Identify which cell holds the provided text, then report its [x, y] central coordinate. 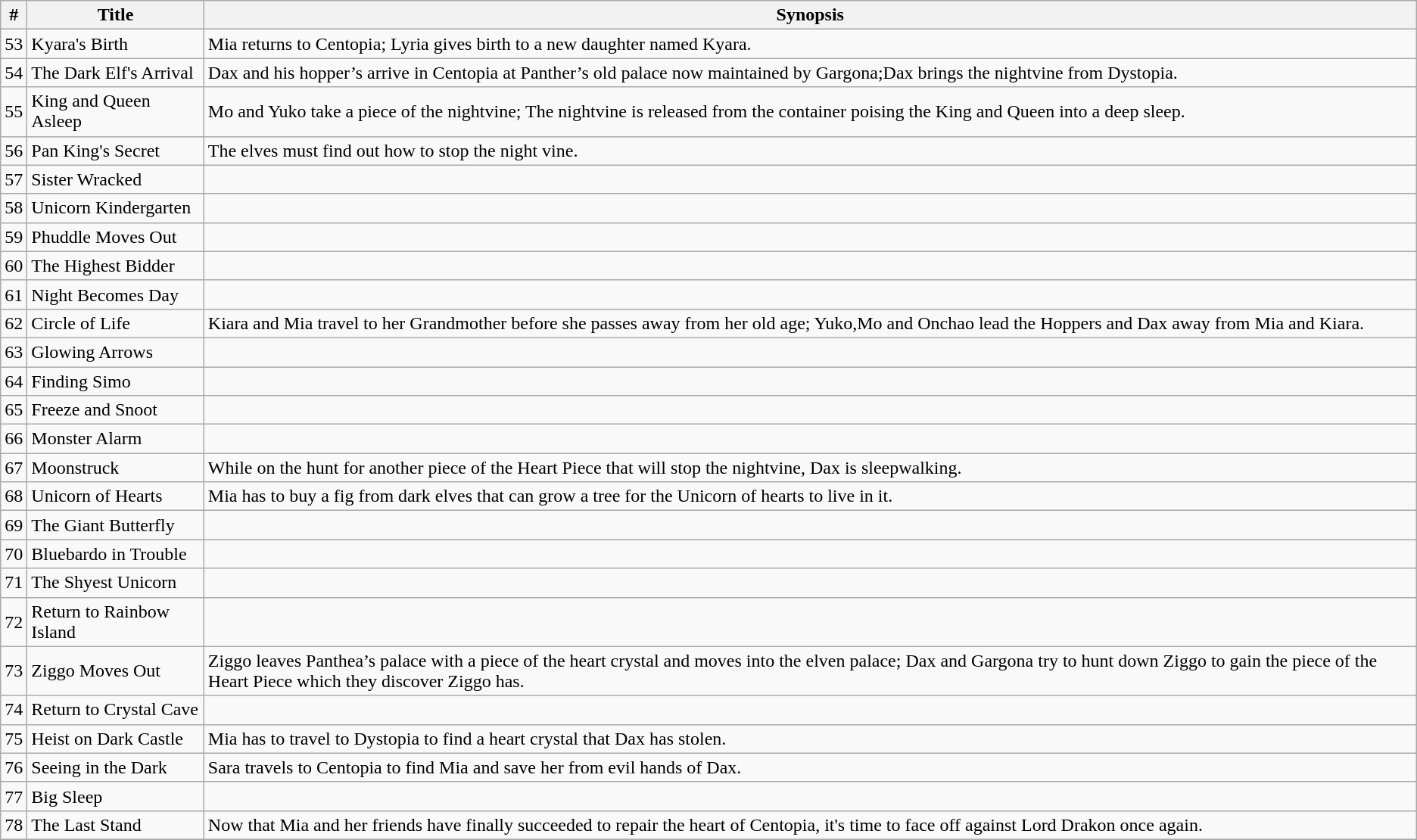
67 [14, 468]
Monster Alarm [115, 439]
The Dark Elf's Arrival [115, 73]
King and Queen Asleep [115, 112]
Freeze and Snoot [115, 410]
Return to Crystal Cave [115, 710]
55 [14, 112]
78 [14, 825]
63 [14, 352]
The Giant Butterfly [115, 525]
Mia has to travel to Dystopia to find a heart crystal that Dax has stolen. [810, 739]
62 [14, 323]
60 [14, 266]
68 [14, 496]
53 [14, 44]
Phuddle Moves Out [115, 237]
While on the hunt for another piece of the Heart Piece that will stop the nightvine, Dax is sleepwalking. [810, 468]
71 [14, 583]
Dax and his hopper’s arrive in Centopia at Panther’s old palace now maintained by Gargona;Dax brings the nightvine from Dystopia. [810, 73]
Mia has to buy a fig from dark elves that can grow a tree for the Unicorn of hearts to live in it. [810, 496]
Kyara's Birth [115, 44]
The Shyest Unicorn [115, 583]
77 [14, 796]
Return to Rainbow Island [115, 622]
Big Sleep [115, 796]
Kiara and Mia travel to her Grandmother before she passes away from her old age; Yuko,Mo and Onchao lead the Hoppers and Dax away from Mia and Kiara. [810, 323]
Night Becomes Day [115, 294]
56 [14, 151]
Unicorn of Hearts [115, 496]
69 [14, 525]
Unicorn Kindergarten [115, 208]
Heist on Dark Castle [115, 739]
Mo and Yuko take a piece of the nightvine; The nightvine is released from the container poising the King and Queen into a deep sleep. [810, 112]
Circle of Life [115, 323]
Bluebardo in Trouble [115, 554]
Sara travels to Centopia to find Mia and save her from evil hands of Dax. [810, 767]
Finding Simo [115, 381]
The Last Stand [115, 825]
Pan King's Secret [115, 151]
Sister Wracked [115, 179]
64 [14, 381]
Ziggo Moves Out [115, 670]
58 [14, 208]
75 [14, 739]
57 [14, 179]
70 [14, 554]
54 [14, 73]
Glowing Arrows [115, 352]
72 [14, 622]
Seeing in the Dark [115, 767]
Mia returns to Centopia; Lyria gives birth to a new daughter named Kyara. [810, 44]
65 [14, 410]
61 [14, 294]
76 [14, 767]
66 [14, 439]
The elves must find out how to stop the night vine. [810, 151]
Now that Mia and her friends have finally succeeded to repair the heart of Centopia, it's time to face off against Lord Drakon once again. [810, 825]
74 [14, 710]
73 [14, 670]
59 [14, 237]
Moonstruck [115, 468]
Title [115, 15]
Synopsis [810, 15]
# [14, 15]
The Highest Bidder [115, 266]
